Output the (x, y) coordinate of the center of the cell containing the given text.  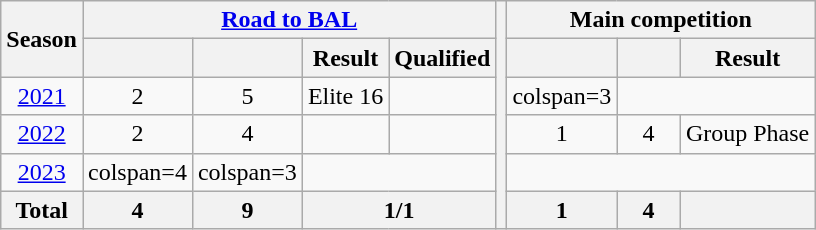
Elite 16 (345, 96)
Group Phase (747, 134)
Qualified (442, 58)
2021 (42, 96)
Main competition (661, 20)
Total (42, 210)
Road to BAL (288, 20)
5 (247, 96)
2023 (42, 172)
9 (247, 210)
2022 (42, 134)
1/1 (398, 210)
Season (42, 39)
colspan=4 (137, 172)
